Determine the (x, y) coordinate at the center of the cell enclosing the given text.  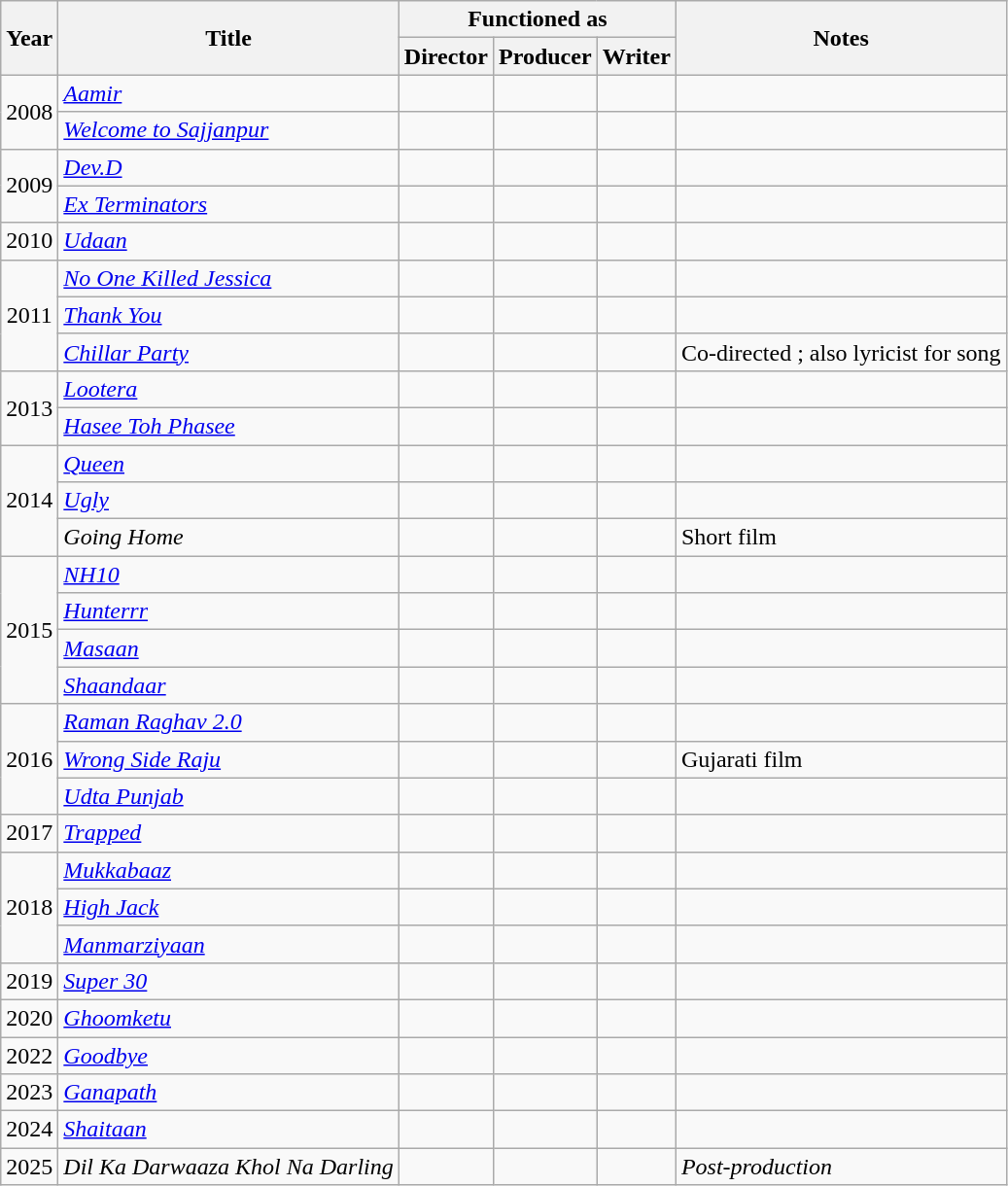
Thank You (228, 315)
Functioned as (537, 19)
Goodbye (228, 1055)
Director (445, 56)
High Jack (228, 907)
Post-production (841, 1167)
Super 30 (228, 981)
Ex Terminators (228, 204)
2011 (29, 315)
Lootera (228, 389)
Dil Ka Darwaaza Khol Na Darling (228, 1167)
Hunterrr (228, 611)
2014 (29, 501)
NH10 (228, 575)
Welcome to Sajjanpur (228, 130)
Gujarati film (841, 759)
2009 (29, 186)
2017 (29, 833)
2015 (29, 630)
Mukkabaaz (228, 870)
2016 (29, 759)
Manmarziyaan (228, 944)
Wrong Side Raju (228, 759)
Dev.D (228, 167)
Notes (841, 38)
Raman Raghav 2.0 (228, 722)
Aamir (228, 93)
2013 (29, 407)
Title (228, 38)
Year (29, 38)
2019 (29, 981)
Going Home (228, 538)
Udaan (228, 241)
2024 (29, 1130)
Chillar Party (228, 352)
2008 (29, 112)
Ghoomketu (228, 1018)
Shaandaar (228, 685)
2025 (29, 1167)
2020 (29, 1018)
Trapped (228, 833)
No One Killed Jessica (228, 278)
2018 (29, 907)
2023 (29, 1093)
Short film (841, 538)
Queen (228, 464)
Producer (546, 56)
Co-directed ; also lyricist for song (841, 352)
Masaan (228, 648)
Hasee Toh Phasee (228, 426)
Ugly (228, 501)
Ganapath (228, 1093)
Udta Punjab (228, 796)
2010 (29, 241)
Shaitaan (228, 1130)
2022 (29, 1055)
Writer (636, 56)
